Pinpoint the cell where the given text exists, returning its [X, Y] midpoint coordinate. 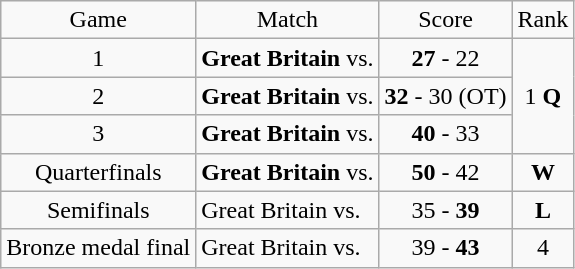
2 [98, 96]
39 - 43 [446, 248]
1 [98, 58]
35 - 39 [446, 210]
Match [288, 20]
27 - 22 [446, 58]
3 [98, 134]
Semifinals [98, 210]
4 [543, 248]
1 Q [543, 96]
W [543, 172]
Rank [543, 20]
Game [98, 20]
Bronze medal final [98, 248]
L [543, 210]
50 - 42 [446, 172]
40 - 33 [446, 134]
Quarterfinals [98, 172]
Score [446, 20]
32 - 30 (OT) [446, 96]
